Find where the given text appears and provide that cell's center as [X, Y] coordinate. 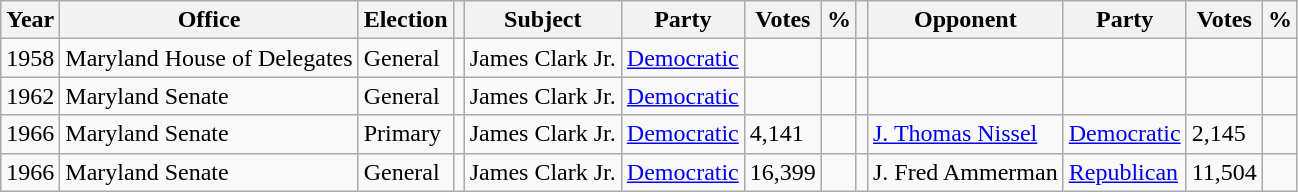
2,145 [1224, 134]
Maryland House of Delegates [209, 58]
Subject [542, 20]
J. Fred Ammerman [965, 172]
11,504 [1224, 172]
1962 [30, 96]
Republican [1124, 172]
16,399 [782, 172]
J. Thomas Nissel [965, 134]
1958 [30, 58]
Office [209, 20]
Primary [406, 134]
Year [30, 20]
4,141 [782, 134]
Opponent [965, 20]
Election [406, 20]
